Determine the (X, Y) coordinate at the center of the cell enclosing the given text.  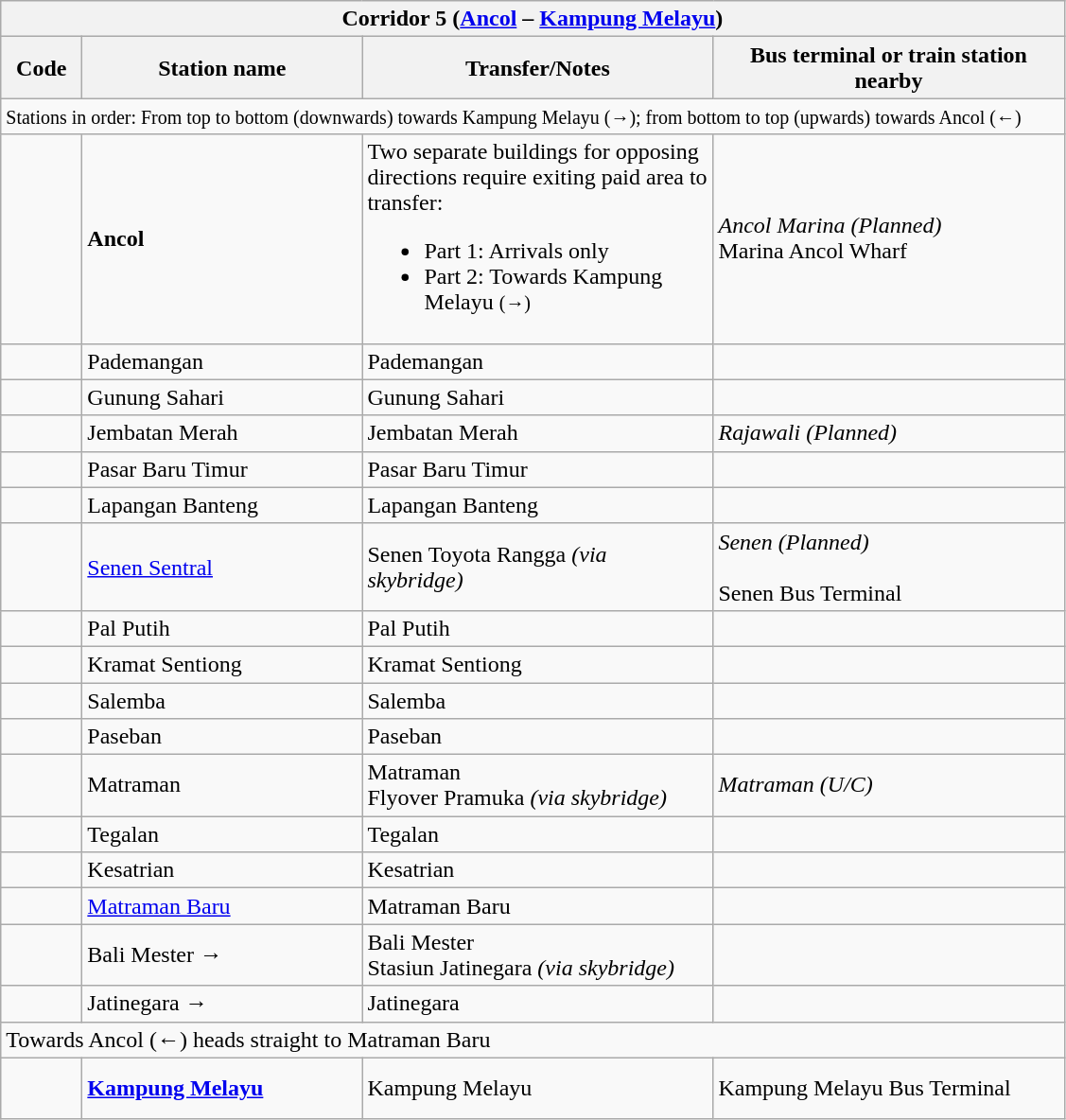
Matraman (222, 785)
Towards Ancol (←) heads straight to Matraman Baru (533, 1040)
Station name (222, 68)
Matraman (U/C) (889, 785)
Senen Toyota Rangga (via skybridge) (537, 567)
Corridor 5 (Ancol – Kampung Melayu) (533, 19)
Code (42, 68)
Senen Sentral (222, 567)
Ancol (222, 238)
Rajawali (Planned) (889, 433)
Jatinegara → (222, 1004)
Bus terminal or train station nearby (889, 68)
Transfer/Notes (537, 68)
Jatinegara (537, 1004)
Kampung Melayu Bus Terminal (889, 1088)
Matraman Flyover Pramuka (via skybridge) (537, 785)
Bali Mester Stasiun Jatinegara (via skybridge) (537, 955)
Stations in order: From top to bottom (downwards) towards Kampung Melayu (→); from bottom to top (upwards) towards Ancol (←) (533, 116)
Bali Mester → (222, 955)
Two separate buildings for opposing directions require exiting paid area to transfer:Part 1: Arrivals onlyPart 2: Towards Kampung Melayu (→) (537, 238)
Ancol Marina (Planned) Marina Ancol Wharf (889, 238)
Senen (Planned) Senen Bus Terminal (889, 567)
